Return the [x, y] coordinate for the center point of the cell that contains the specified text.  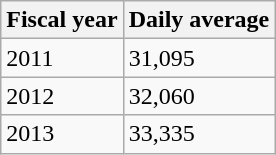
2012 [62, 96]
Daily average [199, 20]
33,335 [199, 134]
2011 [62, 58]
32,060 [199, 96]
2013 [62, 134]
31,095 [199, 58]
Fiscal year [62, 20]
